Provide the [x, y] coordinate of the cell's center where the given text is located.  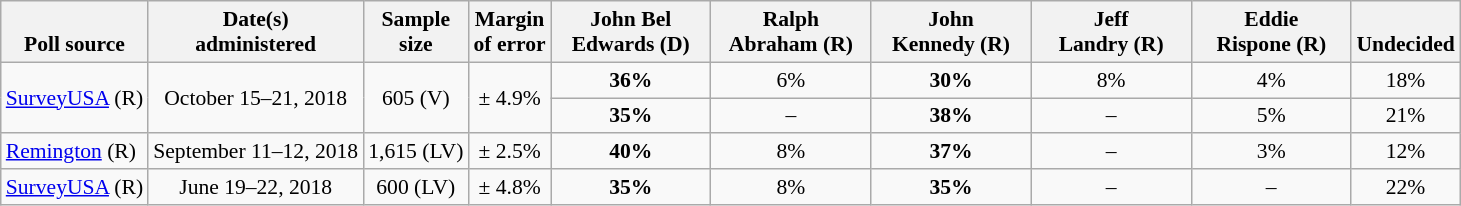
37% [951, 152]
October 15–21, 2018 [256, 98]
36% [631, 80]
JohnKennedy (R) [951, 32]
1,615 (LV) [416, 152]
± 4.8% [509, 187]
Date(s)administered [256, 32]
± 4.9% [509, 98]
EddieRispone (R) [1271, 32]
Undecided [1405, 32]
4% [1271, 80]
30% [951, 80]
5% [1271, 116]
Marginof error [509, 32]
Samplesize [416, 32]
605 (V) [416, 98]
21% [1405, 116]
12% [1405, 152]
Poll source [74, 32]
JeffLandry (R) [1111, 32]
6% [791, 80]
3% [1271, 152]
22% [1405, 187]
40% [631, 152]
John BelEdwards (D) [631, 32]
38% [951, 116]
June 19–22, 2018 [256, 187]
September 11–12, 2018 [256, 152]
RalphAbraham (R) [791, 32]
18% [1405, 80]
600 (LV) [416, 187]
Remington (R) [74, 152]
± 2.5% [509, 152]
